Detect which cell encompasses the target text, then output its (X, Y) center coordinate. 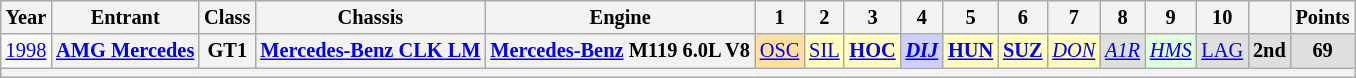
AMG Mercedes (125, 51)
SUZ (1022, 51)
9 (1171, 17)
Year (26, 17)
6 (1022, 17)
69 (1323, 51)
A1R (1122, 51)
LAG (1222, 51)
Class (227, 17)
3 (872, 17)
HUN (970, 51)
7 (1074, 17)
DON (1074, 51)
HOC (872, 51)
DIJ (922, 51)
Entrant (125, 17)
2 (824, 17)
2nd (1270, 51)
4 (922, 17)
OSC (780, 51)
Engine (620, 17)
Chassis (370, 17)
8 (1122, 17)
HMS (1171, 51)
Points (1323, 17)
Mercedes-Benz M119 6.0L V8 (620, 51)
10 (1222, 17)
1998 (26, 51)
Mercedes-Benz CLK LM (370, 51)
5 (970, 17)
GT1 (227, 51)
1 (780, 17)
SIL (824, 51)
